Return the (X, Y) coordinate for the center point of the cell that contains the specified text.  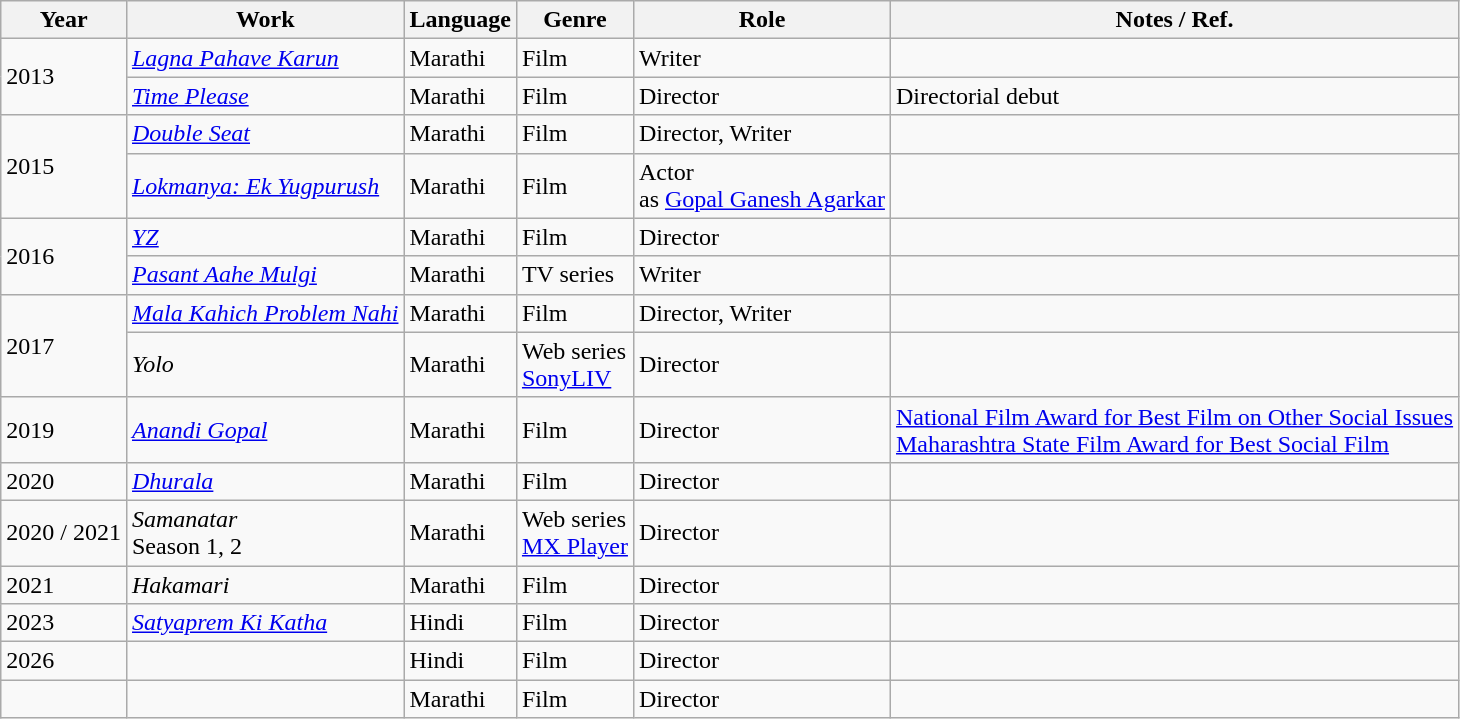
2016 (64, 256)
Samanatar Season 1, 2 (265, 532)
National Film Award for Best Film on Other Social IssuesMaharashtra State Film Award for Best Social Film (1174, 430)
Language (460, 20)
2023 (64, 623)
Lagna Pahave Karun (265, 58)
2021 (64, 585)
Genre (574, 20)
Actor as Gopal Ganesh Agarkar (762, 186)
YZ (265, 237)
Pasant Aahe Mulgi (265, 275)
Lokmanya: Ek Yugpurush (265, 186)
Directorial debut (1174, 96)
Year (64, 20)
Dhurala (265, 481)
Double Seat (265, 134)
2015 (64, 166)
Mala Kahich Problem Nahi (265, 313)
2013 (64, 77)
Satyaprem Ki Katha (265, 623)
Work (265, 20)
2026 (64, 661)
Time Please (265, 96)
Web series MX Player (574, 532)
2019 (64, 430)
Hakamari (265, 585)
Role (762, 20)
2020 / 2021 (64, 532)
Web series SonyLIV (574, 364)
TV series (574, 275)
Anandi Gopal (265, 430)
2017 (64, 346)
Notes / Ref. (1174, 20)
Yolo (265, 364)
2020 (64, 481)
